Identify which cell holds the provided text, then report its [x, y] central coordinate. 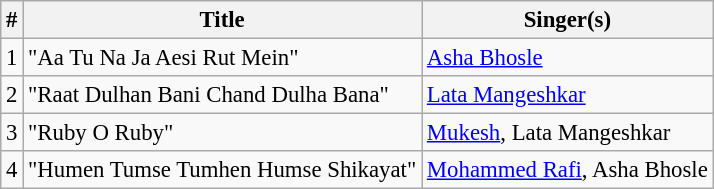
# [12, 20]
Lata Mangeshkar [568, 95]
Mohammed Rafi, Asha Bhosle [568, 170]
"Ruby O Ruby" [222, 133]
3 [12, 133]
1 [12, 58]
Asha Bhosle [568, 58]
"Aa Tu Na Ja Aesi Rut Mein" [222, 58]
"Raat Dulhan Bani Chand Dulha Bana" [222, 95]
"Humen Tumse Tumhen Humse Shikayat" [222, 170]
4 [12, 170]
2 [12, 95]
Mukesh, Lata Mangeshkar [568, 133]
Title [222, 20]
Singer(s) [568, 20]
